Pinpoint the cell where the given text exists, returning its [X, Y] midpoint coordinate. 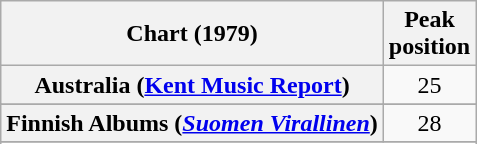
25 [429, 85]
Australia (Kent Music Report) [192, 85]
Peak position [429, 34]
Chart (1979) [192, 34]
Finnish Albums (Suomen Virallinen) [192, 123]
28 [429, 123]
